Return the (x, y) coordinate for the center point of the cell that contains the specified text.  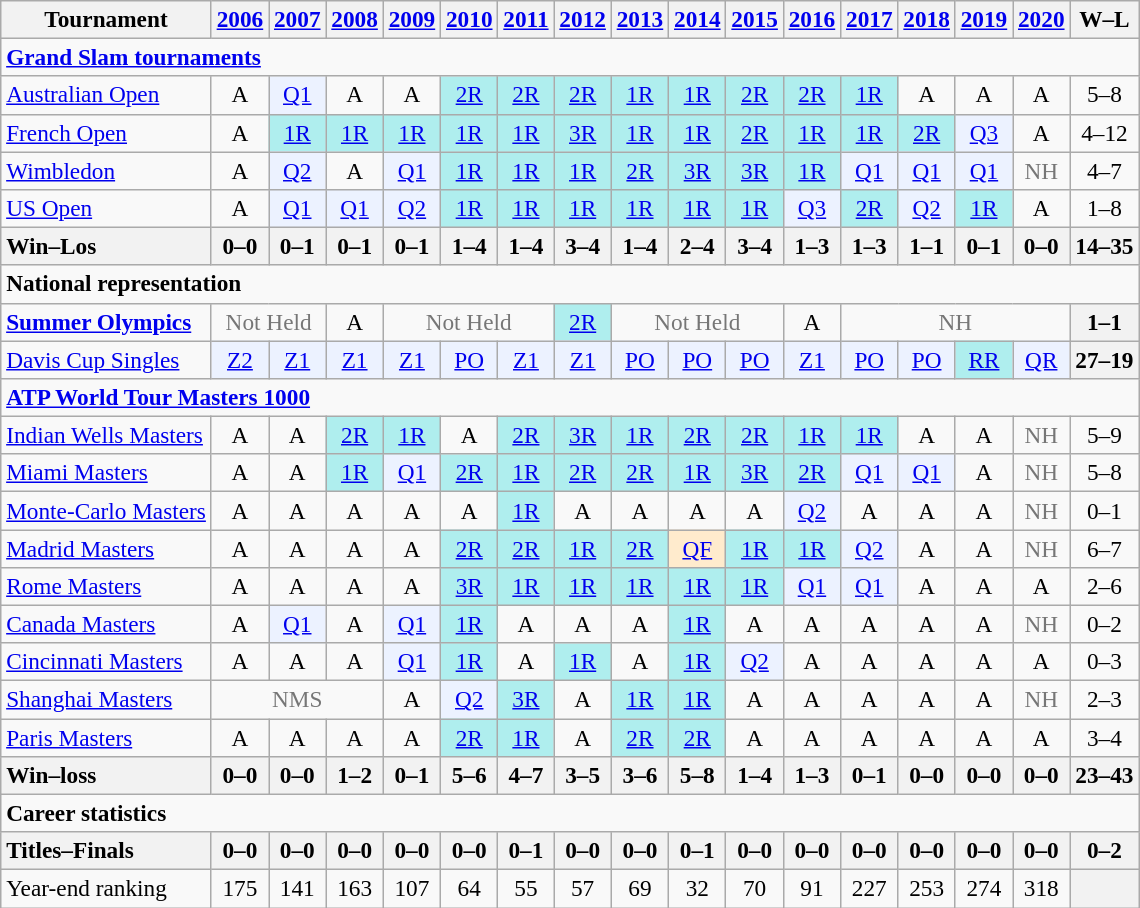
Madrid Masters (106, 548)
2011 (526, 19)
Canada Masters (106, 624)
2015 (754, 19)
French Open (106, 133)
2007 (298, 19)
Miami Masters (106, 473)
NMS (297, 699)
163 (354, 888)
14–35 (1104, 246)
27–19 (1104, 359)
64 (470, 888)
RR (984, 359)
Career statistics (570, 813)
2–6 (1104, 586)
1–8 (1104, 208)
2–4 (698, 246)
Shanghai Masters (106, 699)
Australian Open (106, 95)
QF (698, 548)
274 (984, 888)
175 (240, 888)
227 (870, 888)
55 (526, 888)
US Open (106, 208)
6–7 (1104, 548)
69 (640, 888)
Paris Masters (106, 737)
2020 (1042, 19)
3–6 (640, 775)
Tournament (106, 19)
107 (412, 888)
Rome Masters (106, 586)
2013 (640, 19)
5–9 (1104, 435)
Davis Cup Singles (106, 359)
2014 (698, 19)
Titles–Finals (106, 850)
Monte-Carlo Masters (106, 510)
23–43 (1104, 775)
32 (698, 888)
ATP World Tour Masters 1000 (570, 397)
70 (754, 888)
Grand Slam tournaments (570, 57)
2016 (812, 19)
QR (1042, 359)
318 (1042, 888)
57 (582, 888)
141 (298, 888)
W–L (1104, 19)
2006 (240, 19)
253 (926, 888)
2012 (582, 19)
2018 (926, 19)
2017 (870, 19)
2009 (412, 19)
Z2 (240, 359)
2008 (354, 19)
0–3 (1104, 662)
1–2 (354, 775)
2019 (984, 19)
Win–loss (106, 775)
5–6 (470, 775)
2010 (470, 19)
91 (812, 888)
Cincinnati Masters (106, 662)
2–3 (1104, 699)
Indian Wells Masters (106, 435)
Wimbledon (106, 170)
National representation (570, 284)
Summer Olympics (106, 322)
3–5 (582, 775)
Win–Los (106, 246)
Year-end ranking (106, 888)
4–12 (1104, 133)
